Detect which cell encompasses the target text, then output its [x, y] center coordinate. 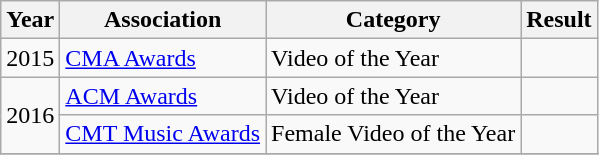
Female Video of the Year [394, 134]
2016 [30, 115]
Year [30, 20]
CMT Music Awards [163, 134]
Association [163, 20]
ACM Awards [163, 96]
CMA Awards [163, 58]
Result [559, 20]
Category [394, 20]
2015 [30, 58]
